Pinpoint the cell where the given text exists, returning its (X, Y) midpoint coordinate. 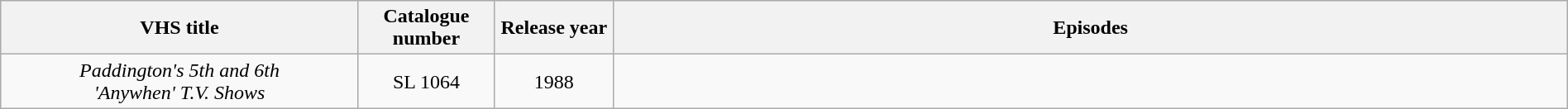
VHS title (179, 28)
1988 (554, 81)
Catalogue number (426, 28)
SL 1064 (426, 81)
Paddington's 5th and 6th'Anywhen' T.V. Shows (179, 81)
Release year (554, 28)
Episodes (1090, 28)
